Extract the [x, y] coordinate from the center of the cell holding the provided text.  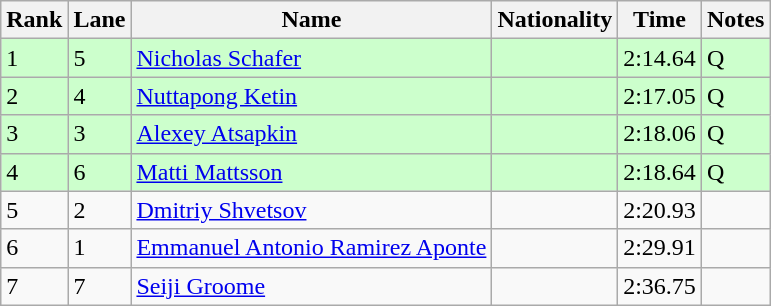
2:14.64 [660, 58]
Notes [735, 20]
Nationality [555, 20]
Nuttapong Ketin [312, 96]
2:18.64 [660, 172]
Dmitriy Shvetsov [312, 210]
Time [660, 20]
Matti Mattsson [312, 172]
Emmanuel Antonio Ramirez Aponte [312, 248]
Lane [100, 20]
Nicholas Schafer [312, 58]
Seiji Groome [312, 286]
2:17.05 [660, 96]
2:18.06 [660, 134]
2:36.75 [660, 286]
Rank [34, 20]
2:29.91 [660, 248]
Alexey Atsapkin [312, 134]
Name [312, 20]
2:20.93 [660, 210]
